Identify which cell holds the provided text, then report its [x, y] central coordinate. 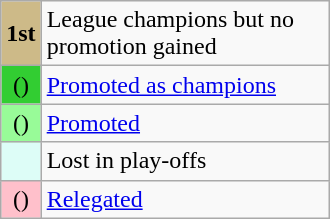
League champions but no promotion gained [185, 34]
Relegated [185, 199]
Promoted as champions [185, 85]
Lost in play-offs [185, 161]
1st [21, 34]
Promoted [185, 123]
